Search for the cell housing the specified text and yield its [x, y] center coordinate. 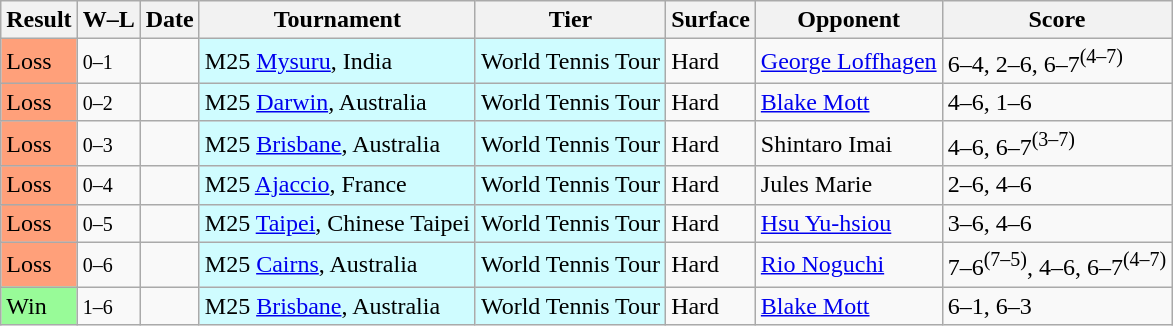
0–1 [108, 62]
3–6, 4–6 [1057, 223]
7–6(7–5), 4–6, 6–7(4–7) [1057, 264]
M25 Darwin, Australia [337, 102]
Surface [711, 20]
Date [170, 20]
Hsu Yu-hsiou [848, 223]
Tournament [337, 20]
M25 Mysuru, India [337, 62]
Score [1057, 20]
M25 Taipei, Chinese Taipei [337, 223]
4–6, 1–6 [1057, 102]
2–6, 4–6 [1057, 185]
6–4, 2–6, 6–7(4–7) [1057, 62]
Result [39, 20]
Shintaro Imai [848, 144]
6–1, 6–3 [1057, 306]
0–4 [108, 185]
Rio Noguchi [848, 264]
0–2 [108, 102]
M25 Ajaccio, France [337, 185]
Tier [570, 20]
Opponent [848, 20]
0–3 [108, 144]
1–6 [108, 306]
M25 Cairns, Australia [337, 264]
4–6, 6–7(3–7) [1057, 144]
George Loffhagen [848, 62]
W–L [108, 20]
0–6 [108, 264]
Win [39, 306]
Jules Marie [848, 185]
0–5 [108, 223]
